Determine the [x, y] coordinate at the center of the cell enclosing the given text.  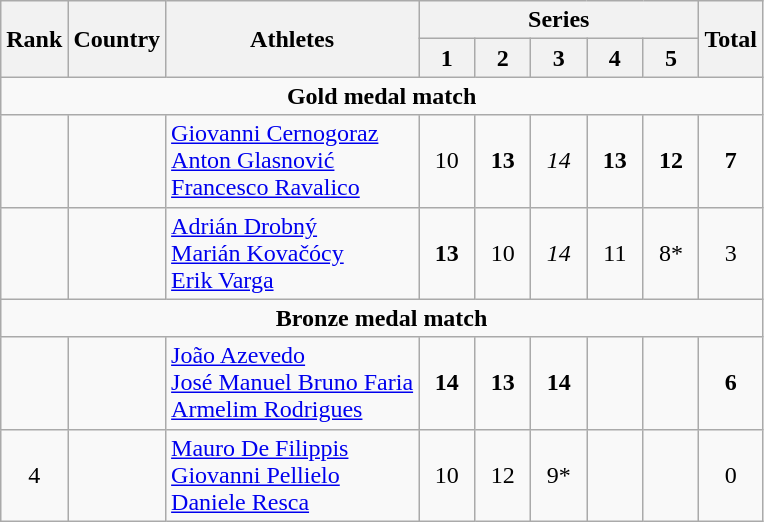
9* [559, 475]
Mauro De FilippisGiovanni PellieloDaniele Resca [292, 475]
6 [731, 383]
7 [731, 161]
0 [731, 475]
Bronze medal match [382, 318]
1 [447, 58]
8* [671, 253]
11 [615, 253]
Giovanni CernogorazAnton GlasnovićFrancesco Ravalico [292, 161]
Rank [34, 39]
Series [559, 20]
5 [671, 58]
Adrián DrobnýMarián KovačócyErik Varga [292, 253]
2 [503, 58]
Gold medal match [382, 96]
Country [117, 39]
João AzevedoJosé Manuel Bruno FariaArmelim Rodrigues [292, 383]
Athletes [292, 39]
Total [731, 39]
